Scan for the cell matching the given text and deliver its (X, Y) coordinate at center. 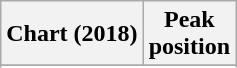
Peak position (189, 34)
Chart (2018) (72, 34)
